From the cell containing the given text, extract its center point as (x, y) coordinate. 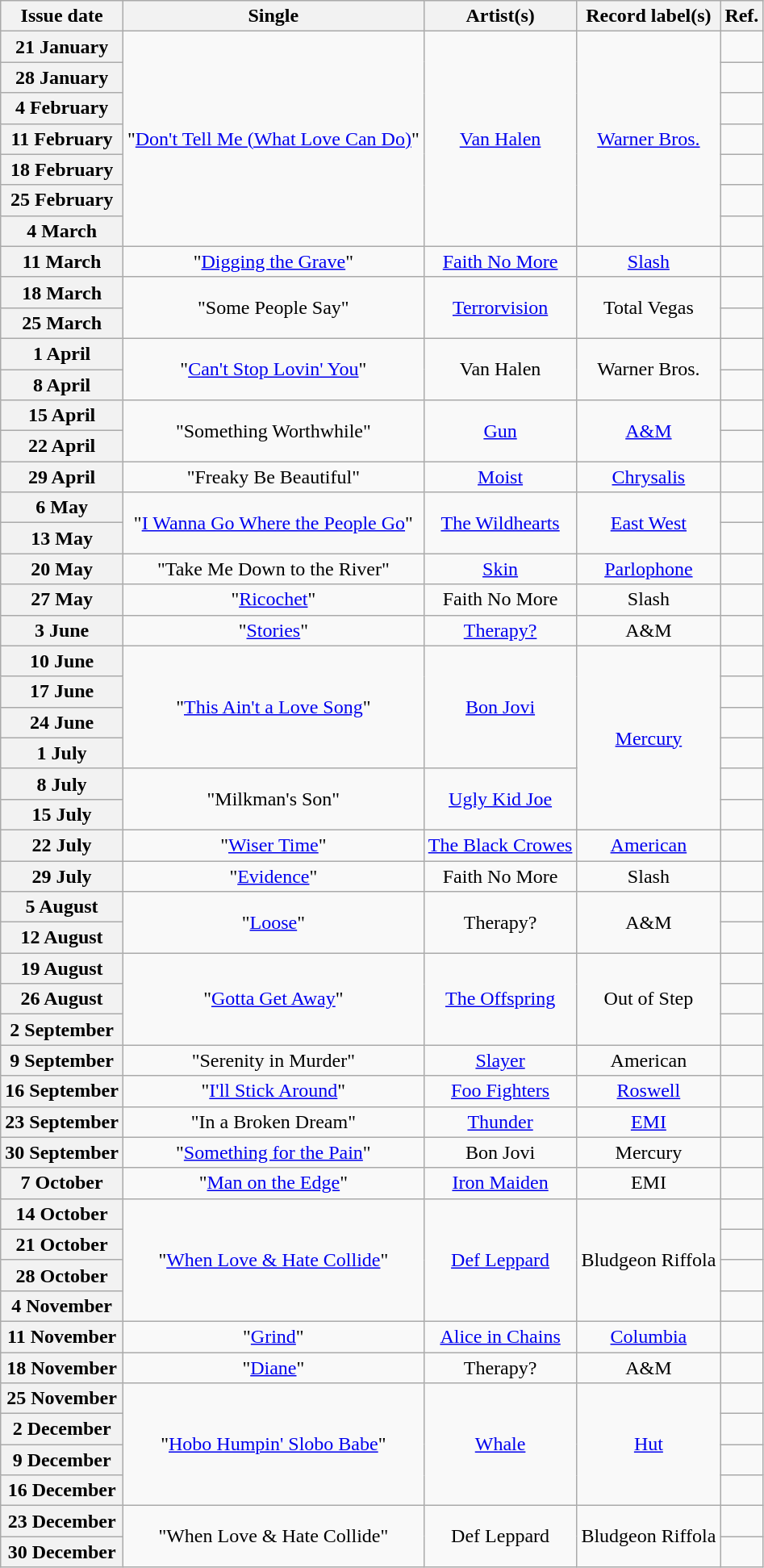
4 November (62, 1306)
Out of Step (649, 999)
30 September (62, 1152)
Whale (500, 1445)
17 June (62, 692)
20 May (62, 569)
18 March (62, 292)
10 June (62, 661)
Terrorvision (500, 307)
Thunder (500, 1122)
16 September (62, 1091)
11 November (62, 1336)
15 July (62, 814)
Single (273, 16)
"Something Worthwhile" (273, 431)
28 October (62, 1275)
8 April (62, 385)
East West (649, 523)
11 February (62, 139)
Columbia (649, 1336)
8 July (62, 784)
14 October (62, 1214)
"Hobo Humpin' Slobo Babe" (273, 1445)
2 September (62, 1030)
21 October (62, 1244)
26 August (62, 999)
25 February (62, 200)
Record label(s) (649, 16)
29 July (62, 876)
"Gotta Get Away" (273, 999)
27 May (62, 600)
The Black Crowes (500, 845)
18 February (62, 169)
"Take Me Down to the River" (273, 569)
16 December (62, 1491)
"Stories" (273, 630)
The Offspring (500, 999)
5 August (62, 907)
"Digging the Grave" (273, 261)
15 April (62, 416)
Slayer (500, 1060)
21 January (62, 47)
13 May (62, 538)
"This Ain't a Love Song" (273, 707)
"Loose" (273, 922)
4 March (62, 231)
30 December (62, 1552)
"Ricochet" (273, 600)
23 December (62, 1521)
11 March (62, 261)
Issue date (62, 16)
"Grind" (273, 1336)
3 June (62, 630)
Parlophone (649, 569)
"Freaky Be Beautiful" (273, 477)
23 September (62, 1122)
Ugly Kid Joe (500, 799)
"Can't Stop Lovin' You" (273, 369)
28 January (62, 77)
"I Wanna Go Where the People Go" (273, 523)
Hut (649, 1445)
22 April (62, 446)
"Something for the Pain" (273, 1152)
"I'll Stick Around" (273, 1091)
22 July (62, 845)
Iron Maiden (500, 1183)
"Wiser Time" (273, 845)
9 September (62, 1060)
Ref. (742, 16)
9 December (62, 1460)
"Milkman's Son" (273, 799)
29 April (62, 477)
Artist(s) (500, 16)
Total Vegas (649, 307)
"Some People Say" (273, 307)
18 November (62, 1368)
1 April (62, 353)
19 August (62, 968)
7 October (62, 1183)
24 June (62, 722)
Chrysalis (649, 477)
4 February (62, 108)
12 August (62, 938)
"Serenity in Murder" (273, 1060)
Alice in Chains (500, 1336)
Gun (500, 431)
"Evidence" (273, 876)
Skin (500, 569)
2 December (62, 1429)
"Don't Tell Me (What Love Can Do)" (273, 139)
25 March (62, 323)
Roswell (649, 1091)
"In a Broken Dream" (273, 1122)
Foo Fighters (500, 1091)
Moist (500, 477)
25 November (62, 1399)
6 May (62, 508)
"Man on the Edge" (273, 1183)
The Wildhearts (500, 523)
1 July (62, 753)
"Diane" (273, 1368)
